Extract the [X, Y] coordinate from the center of the cell holding the provided text.  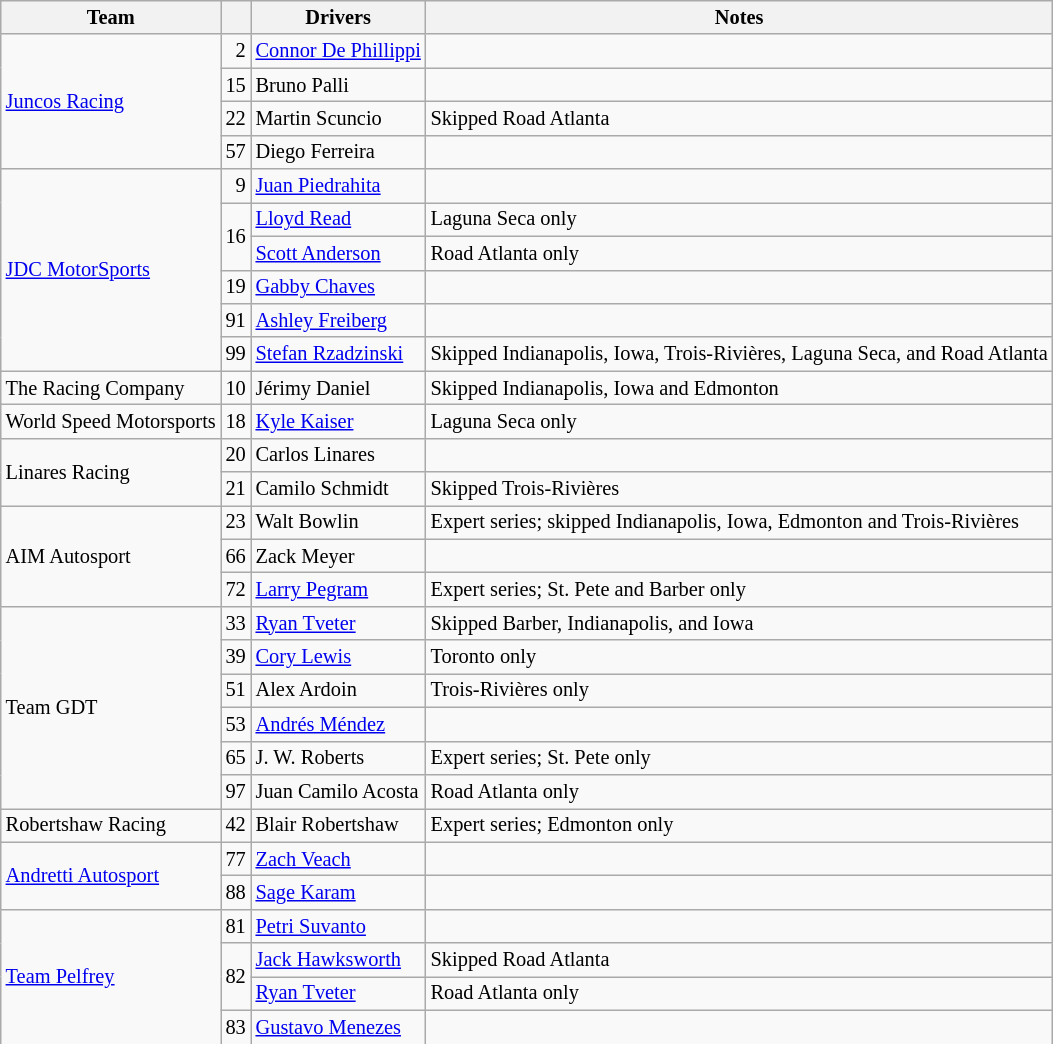
JDC MotorSports [111, 270]
Andrés Méndez [338, 724]
21 [236, 489]
Walt Bowlin [338, 522]
53 [236, 724]
Expert series; St. Pete and Barber only [740, 589]
Trois-Rivières only [740, 690]
Ashley Freiberg [338, 320]
57 [236, 152]
Carlos Linares [338, 455]
Drivers [338, 17]
Alex Ardoin [338, 690]
82 [236, 976]
Camilo Schmidt [338, 489]
22 [236, 118]
99 [236, 354]
20 [236, 455]
Martin Scuncio [338, 118]
81 [236, 926]
39 [236, 657]
83 [236, 1027]
Juan Piedrahita [338, 186]
18 [236, 421]
Blair Robertshaw [338, 825]
23 [236, 522]
Scott Anderson [338, 253]
J. W. Roberts [338, 758]
Juan Camilo Acosta [338, 791]
Team [111, 17]
10 [236, 388]
Jack Hawksworth [338, 960]
Zack Meyer [338, 556]
Gustavo Menezes [338, 1027]
77 [236, 859]
Skipped Indianapolis, Iowa and Edmonton [740, 388]
The Racing Company [111, 388]
Team GDT [111, 707]
AIM Autosport [111, 556]
Skipped Trois-Rivières [740, 489]
97 [236, 791]
Juncos Racing [111, 102]
Bruno Palli [338, 85]
2 [236, 51]
Connor De Phillippi [338, 51]
Linares Racing [111, 472]
World Speed Motorsports [111, 421]
Skipped Indianapolis, Iowa, Trois-Rivières, Laguna Seca, and Road Atlanta [740, 354]
88 [236, 892]
Expert series; Edmonton only [740, 825]
15 [236, 85]
Gabby Chaves [338, 287]
42 [236, 825]
Team Pelfrey [111, 976]
Diego Ferreira [338, 152]
51 [236, 690]
Cory Lewis [338, 657]
Lloyd Read [338, 219]
72 [236, 589]
Kyle Kaiser [338, 421]
Expert series; skipped Indianapolis, Iowa, Edmonton and Trois-Rivières [740, 522]
Zach Veach [338, 859]
66 [236, 556]
Jérimy Daniel [338, 388]
Stefan Rzadzinski [338, 354]
33 [236, 623]
Expert series; St. Pete only [740, 758]
Toronto only [740, 657]
Larry Pegram [338, 589]
Notes [740, 17]
Sage Karam [338, 892]
Robertshaw Racing [111, 825]
19 [236, 287]
91 [236, 320]
65 [236, 758]
Andretti Autosport [111, 876]
16 [236, 236]
9 [236, 186]
Skipped Barber, Indianapolis, and Iowa [740, 623]
Petri Suvanto [338, 926]
